From the cell containing the given text, extract its center point as (X, Y) coordinate. 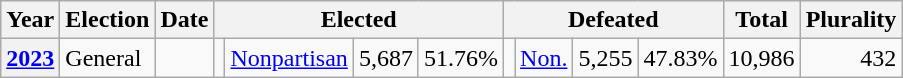
General (108, 58)
432 (851, 58)
Non. (544, 58)
47.83% (680, 58)
10,986 (762, 58)
Defeated (613, 20)
5,255 (606, 58)
Total (762, 20)
Nonpartisan (289, 58)
2023 (30, 58)
Date (184, 20)
51.76% (460, 58)
Year (30, 20)
Plurality (851, 20)
5,687 (386, 58)
Election (108, 20)
Elected (359, 20)
